From the cell containing the given text, extract its center point as [X, Y] coordinate. 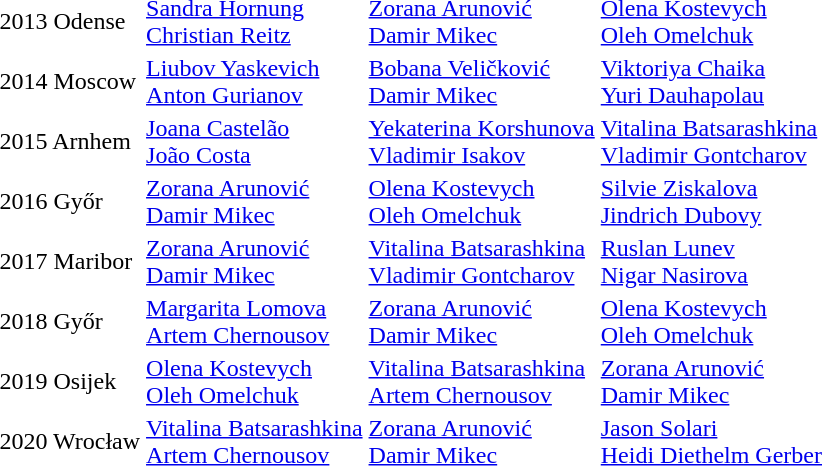
Joana CastelãoJoão Costa [254, 142]
Liubov YaskevichAnton Gurianov [254, 82]
Vitalina BatsarashkinaVladimir Gontcharov [482, 262]
Yekaterina KorshunovaVladimir Isakov [482, 142]
Margarita LomovaArtem Chernousov [254, 322]
Vitalina BatsarashkinaArtem Chernousov [482, 382]
Bobana VeličkovićDamir Mikec [482, 82]
